Locate the cell with the specified text and output its (X, Y) center coordinate. 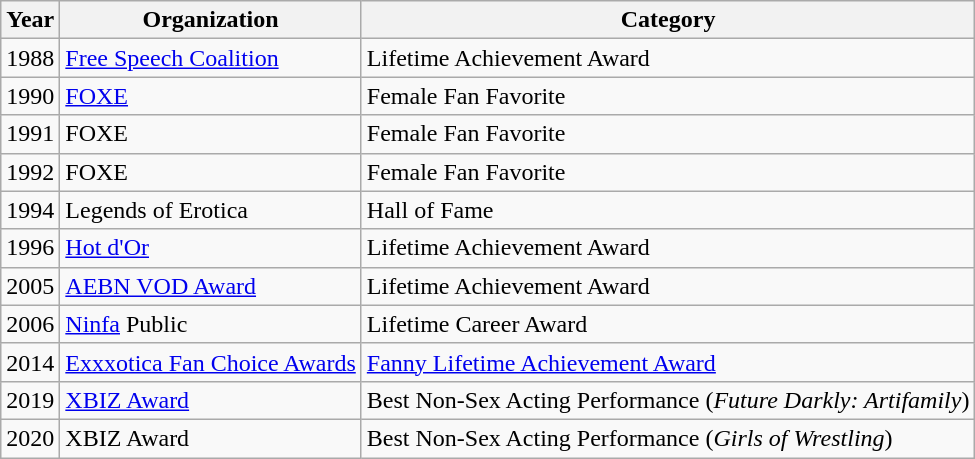
Legends of Erotica (210, 210)
2014 (30, 362)
Year (30, 20)
2019 (30, 400)
1988 (30, 58)
Hall of Fame (668, 210)
Exxxotica Fan Choice Awards (210, 362)
2006 (30, 324)
Lifetime Career Award (668, 324)
2020 (30, 438)
Ninfa Public (210, 324)
1990 (30, 96)
AEBN VOD Award (210, 286)
Fanny Lifetime Achievement Award (668, 362)
Best Non-Sex Acting Performance (Girls of Wrestling) (668, 438)
1992 (30, 172)
1996 (30, 248)
Organization (210, 20)
Category (668, 20)
2005 (30, 286)
1994 (30, 210)
Hot d'Or (210, 248)
Free Speech Coalition (210, 58)
Best Non-Sex Acting Performance (Future Darkly: Artifamily) (668, 400)
1991 (30, 134)
